Locate the cell with the specified text and output its (x, y) center coordinate. 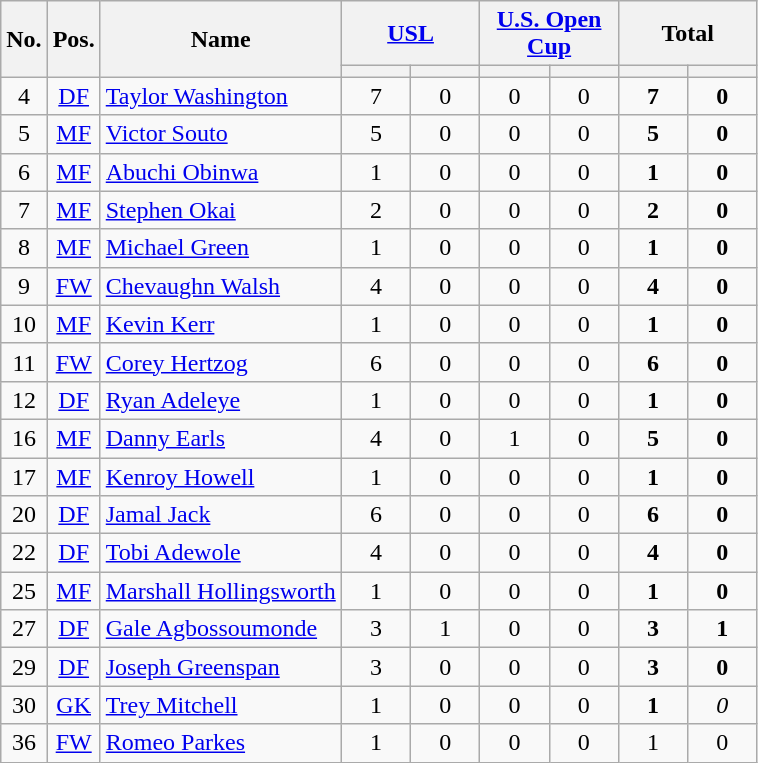
Michael Green (220, 248)
20 (24, 515)
Taylor Washington (220, 96)
U.S. Open Cup (550, 34)
Pos. (74, 39)
27 (24, 629)
No. (24, 39)
11 (24, 362)
29 (24, 667)
Victor Souto (220, 134)
Jamal Jack (220, 515)
Romeo Parkes (220, 743)
Joseph Greenspan (220, 667)
Stephen Okai (220, 210)
Corey Hertzog (220, 362)
36 (24, 743)
Chevaughn Walsh (220, 286)
Abuchi Obinwa (220, 172)
22 (24, 553)
25 (24, 591)
30 (24, 705)
Kenroy Howell (220, 477)
17 (24, 477)
Marshall Hollingsworth (220, 591)
10 (24, 324)
Tobi Adewole (220, 553)
16 (24, 438)
8 (24, 248)
12 (24, 400)
USL (410, 34)
Kevin Kerr (220, 324)
Trey Mitchell (220, 705)
GK (74, 705)
Danny Earls (220, 438)
Ryan Adeleye (220, 400)
9 (24, 286)
Gale Agbossoumonde (220, 629)
Name (220, 39)
Total (688, 34)
